Determine the [X, Y] coordinate at the center of the cell enclosing the given text.  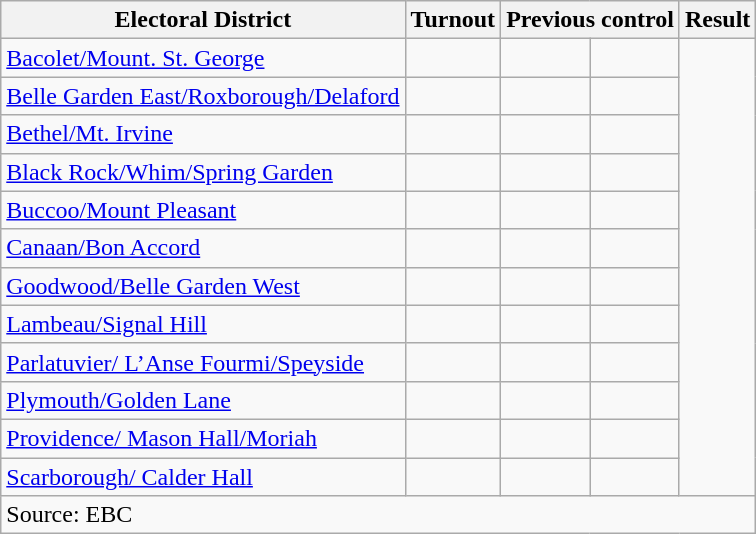
Canaan/Bon Accord [203, 248]
Scarborough/ Calder Hall [203, 477]
Result [717, 20]
Turnout [453, 20]
Source: EBC [378, 515]
Buccoo/Mount Pleasant [203, 210]
Previous control [590, 20]
Bacolet/Mount. St. George [203, 58]
Parlatuvier/ L’Anse Fourmi/Speyside [203, 362]
Black Rock/Whim/Spring Garden [203, 172]
Electoral District [203, 20]
Lambeau/Signal Hill [203, 324]
Providence/ Mason Hall/Moriah [203, 438]
Plymouth/Golden Lane [203, 400]
Goodwood/Belle Garden West [203, 286]
Belle Garden East/Roxborough/Delaford [203, 96]
Bethel/Mt. Irvine [203, 134]
